Extract the [x, y] coordinate from the center of the cell holding the provided text.  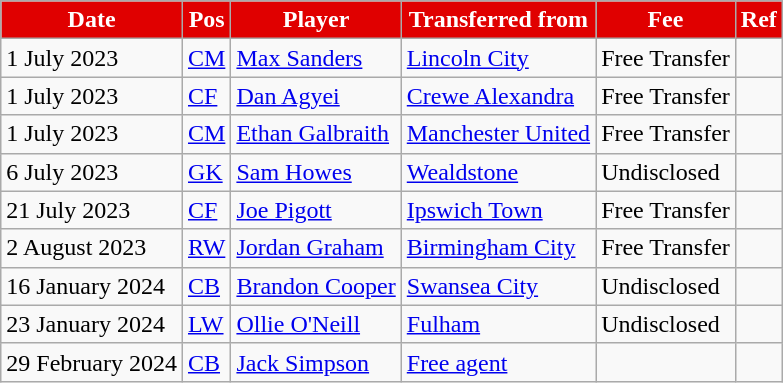
Date [92, 20]
Swansea City [498, 286]
Wealdstone [498, 172]
Player [316, 20]
LW [206, 324]
GK [206, 172]
Jack Simpson [316, 362]
Pos [206, 20]
Brandon Cooper [316, 286]
29 February 2024 [92, 362]
RW [206, 248]
Transferred from [498, 20]
Jordan Graham [316, 248]
Dan Agyei [316, 96]
Ipswich Town [498, 210]
Free agent [498, 362]
23 January 2024 [92, 324]
Manchester United [498, 134]
6 July 2023 [92, 172]
16 January 2024 [92, 286]
Ethan Galbraith [316, 134]
Fee [666, 20]
Sam Howes [316, 172]
Birmingham City [498, 248]
21 July 2023 [92, 210]
Lincoln City [498, 58]
Max Sanders [316, 58]
Ollie O'Neill [316, 324]
Ref [758, 20]
Fulham [498, 324]
Crewe Alexandra [498, 96]
Joe Pigott [316, 210]
2 August 2023 [92, 248]
